Search for the cell housing the specified text and yield its [X, Y] center coordinate. 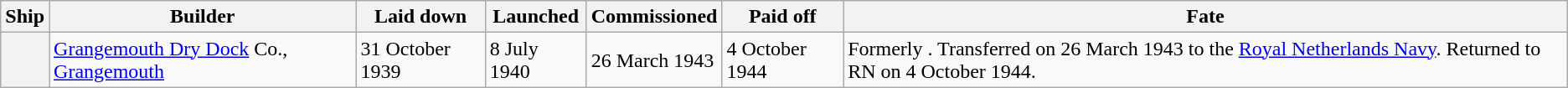
26 March 1943 [654, 60]
Formerly . Transferred on 26 March 1943 to the Royal Netherlands Navy. Returned to RN on 4 October 1944. [1206, 60]
Laid down [420, 17]
Commissioned [654, 17]
Launched [536, 17]
8 July 1940 [536, 60]
Paid off [782, 17]
31 October 1939 [420, 60]
Builder [203, 17]
Ship [25, 17]
4 October 1944 [782, 60]
Fate [1206, 17]
Grangemouth Dry Dock Co., Grangemouth [203, 60]
